Pinpoint the cell where the given text exists, returning its (x, y) midpoint coordinate. 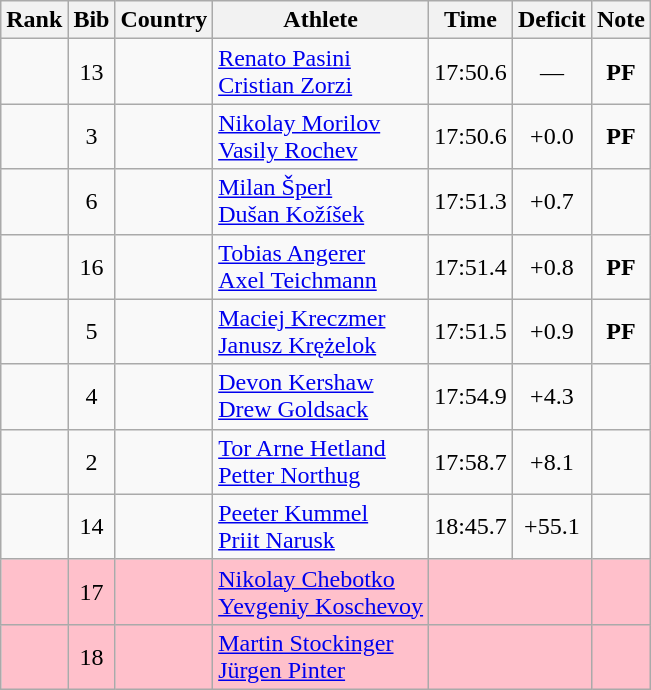
Time (471, 20)
Renato PasiniCristian Zorzi (321, 72)
Maciej KreczmerJanusz Krężelok (321, 332)
2 (92, 462)
Nikolay ChebotkoYevgeniy Koschevoy (321, 592)
— (552, 72)
Tor Arne HetlandPetter Northug (321, 462)
Bib (92, 20)
Devon KershawDrew Goldsack (321, 396)
Martin StockingerJürgen Pinter (321, 656)
+4.3 (552, 396)
3 (92, 136)
+0.8 (552, 266)
6 (92, 202)
Tobias AngererAxel Teichmann (321, 266)
Milan ŠperlDušan Kožíšek (321, 202)
+0.0 (552, 136)
13 (92, 72)
Athlete (321, 20)
16 (92, 266)
Country (164, 20)
+0.7 (552, 202)
18 (92, 656)
18:45.7 (471, 526)
17:58.7 (471, 462)
Note (620, 20)
17:54.9 (471, 396)
+0.9 (552, 332)
Rank (34, 20)
17:51.4 (471, 266)
17:51.5 (471, 332)
+8.1 (552, 462)
Nikolay MorilovVasily Rochev (321, 136)
5 (92, 332)
Peeter KummelPriit Narusk (321, 526)
14 (92, 526)
17 (92, 592)
+55.1 (552, 526)
4 (92, 396)
17:51.3 (471, 202)
Deficit (552, 20)
